Output the [X, Y] coordinate of the center of the cell containing the given text.  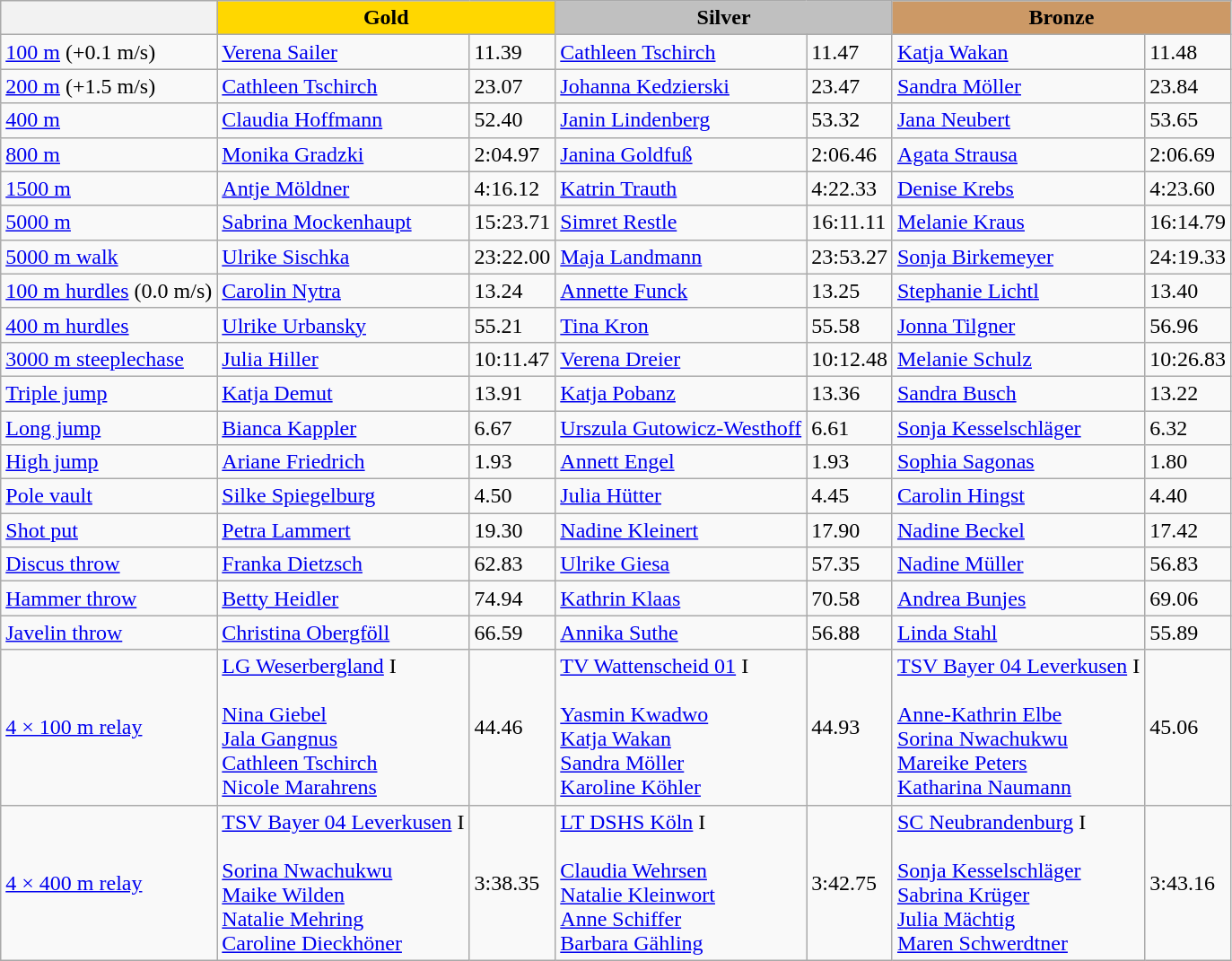
44.93 [850, 727]
5000 m [109, 223]
Long jump [109, 428]
11.47 [850, 52]
TSV Bayer 04 Leverkusen I Sorina Nwachukwu Maike Wilden Natalie Mehring Caroline Dieckhöner [343, 883]
17.90 [850, 530]
3:42.75 [850, 883]
53.32 [850, 120]
55.21 [512, 325]
LT DSHS Köln I Claudia Wehrsen Natalie Kleinwort Anne Schiffer Barbara Gähling [681, 883]
53.65 [1188, 120]
Linda Stahl [1018, 633]
TV Wattenscheid 01 I Yasmin Kwadwo Katja Wakan Sandra Möller Karoline Köhler [681, 727]
56.88 [850, 633]
Sandra Möller [1018, 86]
2:06.69 [1188, 154]
Denise Krebs [1018, 188]
Sabrina Mockenhaupt [343, 223]
Agata Strausa [1018, 154]
Urszula Gutowicz-Westhoff [681, 428]
Janin Lindenberg [681, 120]
100 m hurdles (0.0 m/s) [109, 291]
Sandra Busch [1018, 393]
24:19.33 [1188, 257]
16:14.79 [1188, 223]
Silke Spiegelburg [343, 496]
11.48 [1188, 52]
Javelin throw [109, 633]
Discus throw [109, 564]
56.96 [1188, 325]
57.35 [850, 564]
23:53.27 [850, 257]
Shot put [109, 530]
44.46 [512, 727]
13.22 [1188, 393]
10:26.83 [1188, 359]
13.36 [850, 393]
TSV Bayer 04 Leverkusen I Anne-Kathrin Elbe Sorina Nwachukwu Mareike Peters Katharina Naumann [1018, 727]
400 m [109, 120]
Verena Dreier [681, 359]
Bianca Kappler [343, 428]
Katja Wakan [1018, 52]
Annette Funck [681, 291]
Carolin Nytra [343, 291]
Claudia Hoffmann [343, 120]
70.58 [850, 598]
High jump [109, 462]
5000 m walk [109, 257]
52.40 [512, 120]
Maja Landmann [681, 257]
800 m [109, 154]
Carolin Hingst [1018, 496]
Sonja Birkemeyer [1018, 257]
2:04.97 [512, 154]
Verena Sailer [343, 52]
Kathrin Klaas [681, 598]
4 × 100 m relay [109, 727]
15:23.71 [512, 223]
1.80 [1188, 462]
Katja Pobanz [681, 393]
Bronze [1061, 18]
10:11.47 [512, 359]
Johanna Kedzierski [681, 86]
11.39 [512, 52]
13.40 [1188, 291]
Gold [386, 18]
3:43.16 [1188, 883]
10:12.48 [850, 359]
Tina Kron [681, 325]
Ulrike Sischka [343, 257]
100 m (+0.1 m/s) [109, 52]
Franka Dietzsch [343, 564]
23:22.00 [512, 257]
Ulrike Giesa [681, 564]
Melanie Kraus [1018, 223]
6.61 [850, 428]
Nadine Kleinert [681, 530]
45.06 [1188, 727]
4:22.33 [850, 188]
6.32 [1188, 428]
3:38.35 [512, 883]
Monika Gradzki [343, 154]
Betty Heidler [343, 598]
Antje Möldner [343, 188]
62.83 [512, 564]
Triple jump [109, 393]
6.67 [512, 428]
Katrin Trauth [681, 188]
3000 m steeplechase [109, 359]
Nadine Beckel [1018, 530]
Jana Neubert [1018, 120]
Christina Obergföll [343, 633]
Melanie Schulz [1018, 359]
Janina Goldfuß [681, 154]
19.30 [512, 530]
Silver [724, 18]
13.25 [850, 291]
Petra Lammert [343, 530]
23.07 [512, 86]
55.58 [850, 325]
Jonna Tilgner [1018, 325]
Sonja Kesselschläger [1018, 428]
Annett Engel [681, 462]
4:23.60 [1188, 188]
23.47 [850, 86]
Pole vault [109, 496]
13.24 [512, 291]
4.45 [850, 496]
Julia Hiller [343, 359]
Julia Hütter [681, 496]
Ariane Friedrich [343, 462]
Ulrike Urbansky [343, 325]
Katja Demut [343, 393]
2:06.46 [850, 154]
69.06 [1188, 598]
66.59 [512, 633]
1500 m [109, 188]
Andrea Bunjes [1018, 598]
Nadine Müller [1018, 564]
SC Neubrandenburg I Sonja Kesselschläger Sabrina Krüger Julia Mächtig Maren Schwerdtner [1018, 883]
Stephanie Lichtl [1018, 291]
Hammer throw [109, 598]
4.50 [512, 496]
74.94 [512, 598]
13.91 [512, 393]
17.42 [1188, 530]
16:11.11 [850, 223]
55.89 [1188, 633]
LG Weserbergland I Nina Giebel Jala Gangnus Cathleen Tschirch Nicole Marahrens [343, 727]
200 m (+1.5 m/s) [109, 86]
56.83 [1188, 564]
400 m hurdles [109, 325]
4:16.12 [512, 188]
Annika Suthe [681, 633]
4 × 400 m relay [109, 883]
4.40 [1188, 496]
Sophia Sagonas [1018, 462]
Simret Restle [681, 223]
23.84 [1188, 86]
